Locate the cell with the specified text and output its (X, Y) center coordinate. 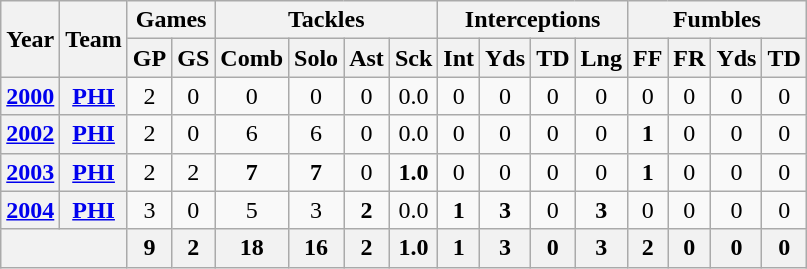
2003 (30, 172)
FF (647, 58)
GP (149, 58)
9 (149, 248)
Lng (601, 58)
Int (459, 58)
2002 (30, 134)
Games (170, 20)
18 (252, 248)
Solo (316, 58)
Interceptions (533, 20)
2000 (30, 96)
Year (30, 39)
GS (194, 58)
2004 (30, 210)
16 (316, 248)
Team (94, 39)
Tackles (326, 20)
Comb (252, 58)
Sck (413, 58)
Ast (367, 58)
5 (252, 210)
FR (690, 58)
Fumbles (716, 20)
